Provide the [x, y] coordinate of the cell's center where the given text is located.  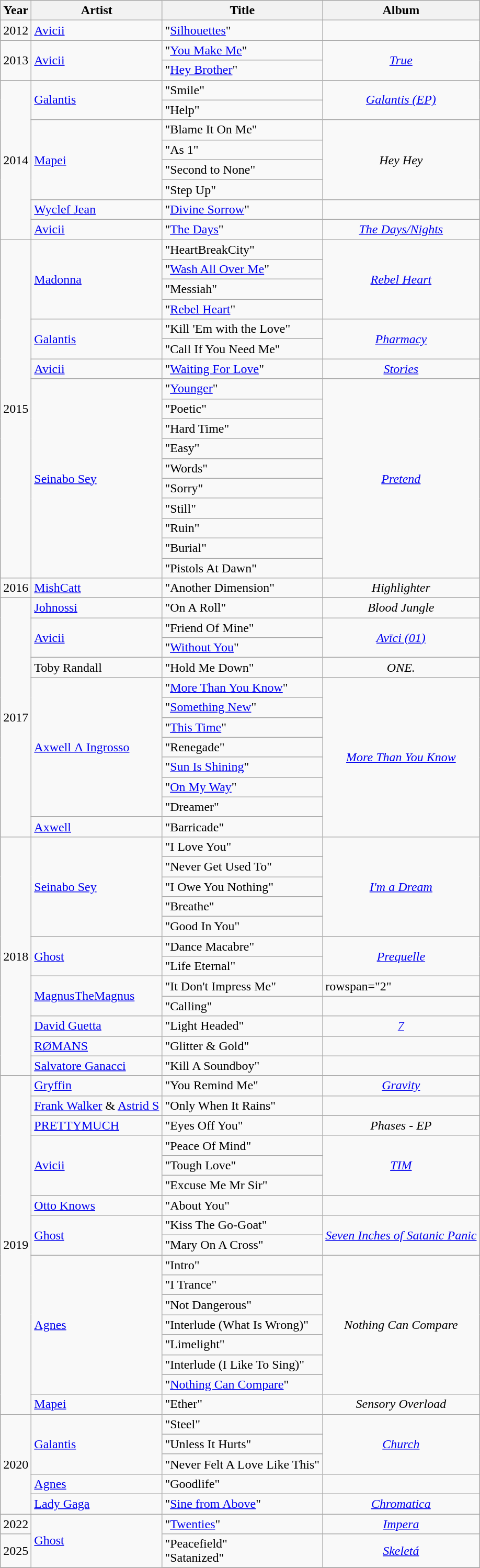
2025 [16, 1551]
2015 [16, 409]
"Still" [243, 508]
"Peacefield""Satanized" [243, 1551]
"Another Dimension" [243, 588]
"Sun Is Shining" [243, 767]
"Kiss The Go-Goat" [243, 1225]
"Peace Of Mind" [243, 1145]
"Twenties" [243, 1524]
"Light Headed" [243, 1026]
"You Remind Me" [243, 1086]
Year [16, 10]
"More Than You Know" [243, 687]
"Barricade" [243, 827]
Sensory Overload [401, 1404]
More Than You Know [401, 757]
2014 [16, 160]
"Hold Me Down" [243, 668]
ONE. [401, 668]
"Sine from Above" [243, 1504]
"Unless It Hurts" [243, 1444]
"Interlude (I Like To Sing)" [243, 1364]
"On A Roll" [243, 608]
"I Love You" [243, 847]
"Never Get Used To" [243, 866]
"Dreamer" [243, 807]
"Good In You" [243, 927]
MagnusTheMagnus [97, 996]
True [401, 60]
"I Owe You Nothing" [243, 887]
"Divine Sorrow" [243, 209]
"Limelight" [243, 1345]
2017 [16, 718]
"Wash All Over Me" [243, 269]
"Renegade" [243, 747]
"Hey Brother" [243, 70]
Highlighter [401, 588]
David Guetta [97, 1026]
MishCatt [97, 588]
Impera [401, 1524]
"Call If You Need Me" [243, 349]
"Friend Of Mine" [243, 628]
"Goodlife" [243, 1484]
"You Make Me" [243, 50]
"About You" [243, 1205]
Skeletá [401, 1551]
7 [401, 1026]
Seven Inches of Satanic Panic [401, 1235]
Johnossi [97, 608]
Stories [401, 369]
"Dance Macabre" [243, 946]
Pretend [401, 478]
"Younger" [243, 389]
RØMANS [97, 1046]
"Kill 'Em with the Love" [243, 329]
I'm a Dream [401, 886]
"HeartBreakCity" [243, 250]
"Only When It Rains" [243, 1106]
"On My Way" [243, 787]
"Sorry" [243, 488]
2013 [16, 60]
2022 [16, 1524]
"Not Dangerous" [243, 1305]
Pharmacy [401, 339]
Prequelle [401, 956]
Gravity [401, 1086]
Lady Gaga [97, 1504]
TIM [401, 1165]
PRETTYMUCH [97, 1125]
Nothing Can Compare [401, 1325]
"As 1" [243, 150]
Salvatore Ganacci [97, 1066]
"Steel" [243, 1424]
Rebel Heart [401, 279]
Otto Knows [97, 1205]
Avīci (01) [401, 638]
"This Time" [243, 727]
Axwell [97, 827]
"Help" [243, 110]
"Ruin" [243, 528]
Phases - EP [401, 1125]
"Words" [243, 468]
"Step Up" [243, 189]
"Excuse Me Mr Sir" [243, 1185]
"Rebel Heart" [243, 309]
Hey Hey [401, 160]
"Kill A Soundboy" [243, 1066]
2012 [16, 30]
Galantis (EP) [401, 100]
"Life Eternal" [243, 966]
"Calling" [243, 1006]
2018 [16, 956]
2019 [16, 1245]
Album [401, 10]
"The Days" [243, 229]
"Poetic" [243, 409]
"I Trance" [243, 1285]
"Breathe" [243, 907]
The Days/Nights [401, 229]
Axwell Λ Ingrosso [97, 747]
"Ether" [243, 1404]
2020 [16, 1464]
"Mary On A Cross" [243, 1245]
"Never Felt A Love Like This" [243, 1464]
"Pistols At Dawn" [243, 568]
Chromatica [401, 1504]
"Intro" [243, 1265]
Church [401, 1444]
rowspan="2" [401, 986]
Madonna [97, 279]
"Burial" [243, 548]
Wyclef Jean [97, 209]
"Silhouettes" [243, 30]
"Nothing Can Compare" [243, 1384]
"Second to None" [243, 170]
"Without You" [243, 648]
"Interlude (What Is Wrong)" [243, 1325]
"Hard Time" [243, 428]
"Messiah" [243, 289]
Frank Walker & Astrid S [97, 1106]
"Something New" [243, 707]
"Glitter & Gold" [243, 1046]
Gryffin [97, 1086]
"Waiting For Love" [243, 369]
"Easy" [243, 448]
2016 [16, 588]
Artist [97, 10]
"Tough Love" [243, 1165]
"Blame It On Me" [243, 130]
"Smile" [243, 90]
"Eyes Off You" [243, 1125]
Toby Randall [97, 668]
Title [243, 10]
"It Don't Impress Me" [243, 986]
Blood Jungle [401, 608]
